Provide the [x, y] coordinate of the cell's center where the given text is located.  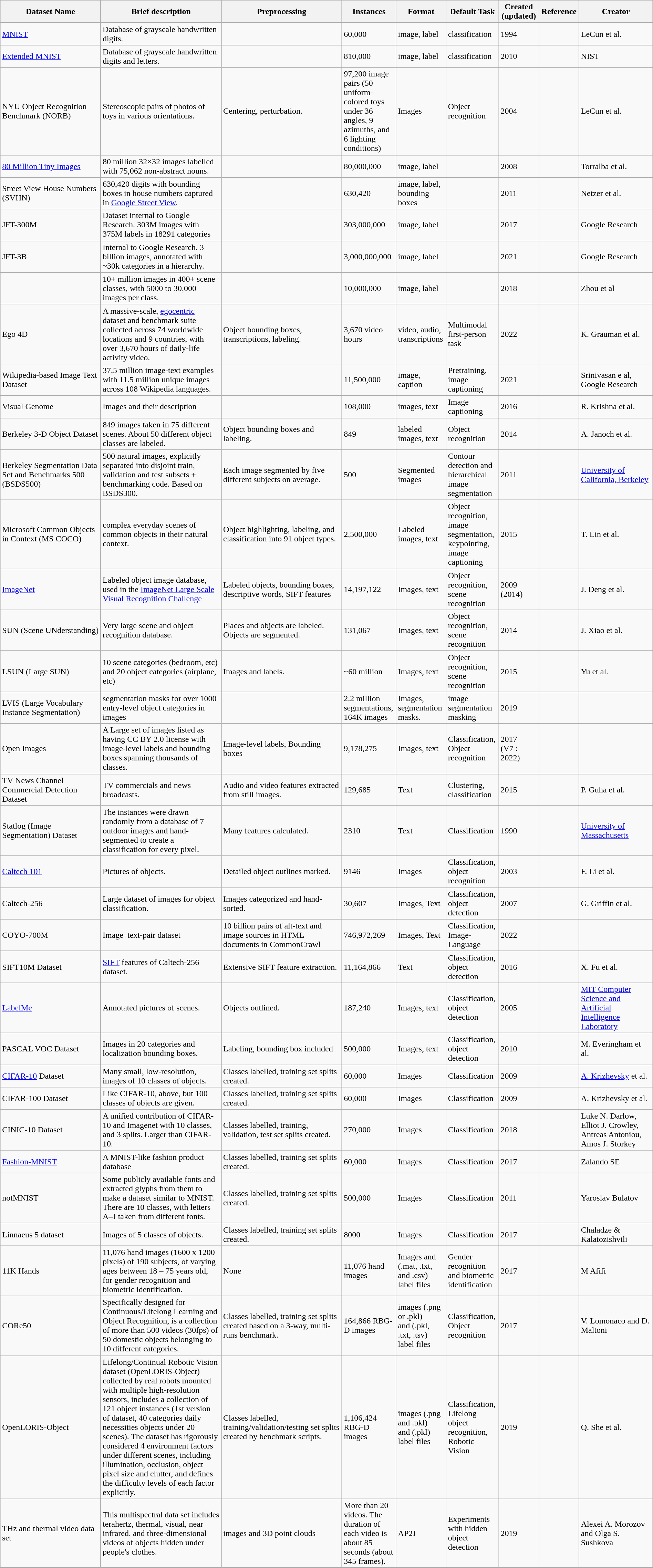
Large dataset of images for object classification. [161, 903]
164,866 RBG-D images [369, 1326]
Classes labelled, training, validation, test set splits created. [282, 1130]
Image captioning [473, 406]
NYU Object Recognition Benchmark (NORB) [51, 111]
Internal to Google Research. 3 billion images, annotated with ~30k categories in a hierarchy. [161, 257]
2007 [519, 903]
Object bounding boxes, transcriptions, labeling. [282, 334]
TV News Channel Commercial Detection Dataset [51, 790]
10+ million images in 400+ scene classes, with 5000 to 30,000 images per class. [161, 288]
Experiments with hidden object detection [473, 1533]
Created (updated) [519, 12]
Images, segmentation masks. [421, 708]
2,500,000 [369, 534]
Caltech-256 [51, 903]
Open Images [51, 749]
Visual Genome [51, 406]
Classes labelled, training/validation/testing set splits created by benchmark scripts. [282, 1427]
J. Deng et al. [616, 590]
University of California, Berkeley [616, 475]
CORe50 [51, 1326]
LVIS (Large Vocabulary Instance Segmentation) [51, 708]
segmentation masks for over 1000 entry-level object categories in images [161, 708]
PASCAL VOC Dataset [51, 1049]
X. Fu et al. [616, 967]
11,076 hand images [369, 1271]
Srinivasan e al, Google Research [616, 380]
Preprocessing [282, 12]
MIT Computer Science and Artificial Intelligence Laboratory [616, 1008]
Zalando SE [616, 1162]
3,000,000,000 [369, 257]
video, audio, transcriptions [421, 334]
630,420 [369, 193]
Reference [559, 12]
JFT-300M [51, 225]
images and 3D point clouds [282, 1533]
Chaladze & Kalatozishvili [616, 1234]
SIFT features of Caltech-256 dataset. [161, 967]
~60 million [369, 672]
Segmented images [421, 475]
images, text [421, 406]
Annotated pictures of scenes. [161, 1008]
LabelMe [51, 1008]
746,972,269 [369, 935]
2310 [369, 831]
M Afifi [616, 1271]
Extended MNIST [51, 56]
Default Task [473, 12]
Classification, object recognition [473, 872]
Extensive SIFT feature extraction. [282, 967]
K. Grauman et al. [616, 334]
131,067 [369, 630]
Image-level labels, Bounding boxes [282, 749]
F. Li et al. [616, 872]
Like CIFAR-10, above, but 100 classes of objects are given. [161, 1099]
Clustering, classification [473, 790]
500 [369, 475]
Berkeley Segmentation Data Set and Benchmarks 500 (BSDS500) [51, 475]
2008 [519, 166]
1,106,424 RBG-D images [369, 1427]
Linnaeus 5 dataset [51, 1234]
J. Xiao et al. [616, 630]
Statlog (Image Segmentation) Dataset [51, 831]
Contour detection and hierarchical image segmentation [473, 475]
14,197,122 [369, 590]
Labeled objects, bounding boxes, descriptive words, SIFT features [282, 590]
A MNIST-like fashion product database [161, 1162]
2.2 million segmentations, 164K images [369, 708]
Classes labelled, training set splits created based on a 3-way, multi-runs benchmark. [282, 1326]
M. Everingham et al. [616, 1049]
TV commercials and news broadcasts. [161, 790]
80 Million Tiny Images [51, 166]
9,178,275 [369, 749]
Object bounding boxes and labeling. [282, 434]
V. Lomonaco and D. Maltoni [616, 1326]
SIFT10M Dataset [51, 967]
Netzer et al. [616, 193]
Object recognition, image segmentation, keypointing, image captioning [473, 534]
Street View House Numbers (SVHN) [51, 193]
The instances were drawn randomly from a database of 7 outdoor images and hand-segmented to create a classification for every pixel. [161, 831]
notMNIST [51, 1198]
images (.png or .pkl)and (.pkl, .txt, .tsv) label files [421, 1326]
A unified contribution of CIFAR-10 and Imagenet with 10 classes, and 3 splits. Larger than CIFAR-10. [161, 1130]
2004 [519, 111]
Many small, low-resolution, images of 10 classes of objects. [161, 1076]
810,000 [369, 56]
Images of 5 classes of objects. [161, 1234]
Classification, Image-Language [473, 935]
Dataset internal to Google Research. 303M images with 375M labels in 18291 categories [161, 225]
Fashion-MNIST [51, 1162]
University of Massachusetts [616, 831]
80 million 32×32 images labelled with 75,062 non-abstract nouns. [161, 166]
Images in 20 categories and localization bounding boxes. [161, 1049]
Centering, perturbation. [282, 111]
Database of grayscale handwritten digits. [161, 34]
80,000,000 [369, 166]
849 [369, 434]
Pictures of objects. [161, 872]
labeled images, text [421, 434]
R. Krishna et al. [616, 406]
630,420 digits with bounding boxes in house numbers captured in Google Street View. [161, 193]
Multimodal first-person task [473, 334]
AP2J [421, 1533]
2003 [519, 872]
ImageNet [51, 590]
97,200 image pairs (50 uniform-colored toys under 36 angles, 9 azimuths, and 6 lighting conditions) [369, 111]
Wikipedia-based Image Text Dataset [51, 380]
image, label, bounding boxes [421, 193]
Pretraining, image captioning [473, 380]
LSUN (Large SUN) [51, 672]
NIST [616, 56]
Q. She et al. [616, 1427]
187,240 [369, 1008]
COYO-700M [51, 935]
37.5 million image-text examples with 11.5 million unique images across 108 Wikipedia languages. [161, 380]
Caltech 101 [51, 872]
Yu et al. [616, 672]
Alexei A. Morozov and Olga S. Sushkova [616, 1533]
image, caption [421, 380]
9146 [369, 872]
3,670 video hours [369, 334]
2005 [519, 1008]
1990 [519, 831]
Images and (.mat, .txt, and .csv) label files [421, 1271]
10 billion pairs of alt-text and image sources in HTML documents in CommonCrawl [282, 935]
MNIST [51, 34]
More than 20 videos. The duration of each video is about 85 seconds (about 345 frames). [369, 1533]
Luke N. Darlow, Elliot J. Crowley, Antreas Antoniou, Amos J. Storkey [616, 1130]
CIFAR-10 Dataset [51, 1076]
2017(V7 : 2022) [519, 749]
Instances [369, 12]
8000 [369, 1234]
Torralba et al. [616, 166]
Database of grayscale handwritten digits and letters. [161, 56]
Places and objects are labeled. Objects are segmented. [282, 630]
images (.png and .pkl)and (.pkl) label files [421, 1427]
108,000 [369, 406]
270,000 [369, 1130]
10,000,000 [369, 288]
Images categorized and hand-sorted. [282, 903]
Images and labels. [282, 672]
849 images taken in 75 different scenes. About 50 different object classes are labeled. [161, 434]
OpenLORIS-Object [51, 1427]
Microsoft Common Objects in Context (MS COCO) [51, 534]
CIFAR-100 Dataset [51, 1099]
Creator [616, 12]
G. Griffin et al. [616, 903]
Zhou et al [616, 288]
Object highlighting, labeling, and classification into 91 object types. [282, 534]
2009 (2014) [519, 590]
THz and thermal video data set [51, 1533]
Labeling, bounding box included [282, 1049]
1994 [519, 34]
Many features calculated. [282, 831]
Format [421, 12]
Objects outlined. [282, 1008]
Labeled images, text [421, 534]
image segmentation masking [473, 708]
Dataset Name [51, 12]
Berkeley 3-D Object Dataset [51, 434]
129,685 [369, 790]
SUN (Scene UNderstanding) [51, 630]
303,000,000 [369, 225]
Ego 4D [51, 334]
CINIC-10 Dataset [51, 1130]
Brief description [161, 12]
Image–text-pair dataset [161, 935]
Classification, Lifelong object recognition, Robotic Vision [473, 1427]
A. Janoch et al. [616, 434]
None [282, 1271]
Each image segmented by five different subjects on average. [282, 475]
11K Hands [51, 1271]
Detailed object outlines marked. [282, 872]
Yaroslav Bulatov [616, 1198]
Gender recognition and biometric identification [473, 1271]
Audio and video features extracted from still images. [282, 790]
Very large scene and object recognition database. [161, 630]
A Large set of images listed as having CC BY 2.0 license with image-level labels and bounding boxes spanning thousands of classes. [161, 749]
complex everyday scenes of common objects in their natural context. [161, 534]
Images and their description [161, 406]
11,164,866 [369, 967]
Stereoscopic pairs of photos of toys in various orientations. [161, 111]
JFT-3B [51, 257]
10 scene categories (bedroom, etc) and 20 object categories (airplane, etc) [161, 672]
11,500,000 [369, 380]
Labeled object image database, used in the ImageNet Large Scale Visual Recognition Challenge [161, 590]
30,607 [369, 903]
T. Lin et al. [616, 534]
P. Guha et al. [616, 790]
500 natural images, explicitly separated into disjoint train, validation and test subsets + benchmarking code. Based on BSDS300. [161, 475]
